Provide the [X, Y] coordinate of the cell's center where the given text is located.  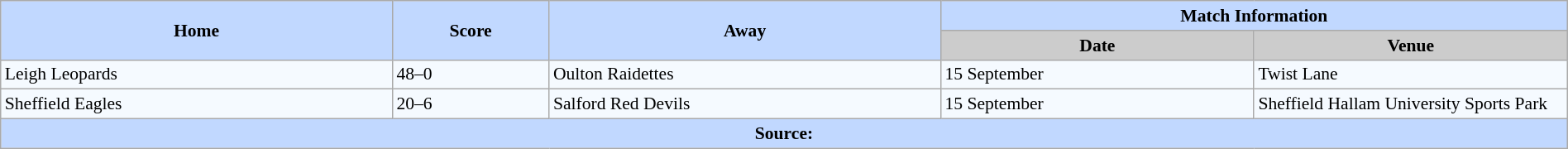
Date [1097, 46]
Home [197, 30]
Sheffield Hallam University Sports Park [1411, 104]
Source: [784, 134]
48–0 [470, 74]
Venue [1411, 46]
Match Information [1254, 16]
Away [745, 30]
Salford Red Devils [745, 104]
Sheffield Eagles [197, 104]
Oulton Raidettes [745, 74]
Score [470, 30]
Leigh Leopards [197, 74]
Twist Lane [1411, 74]
20–6 [470, 104]
